For the text-containing cell, return its midpoint in (X, Y) coordinate format. 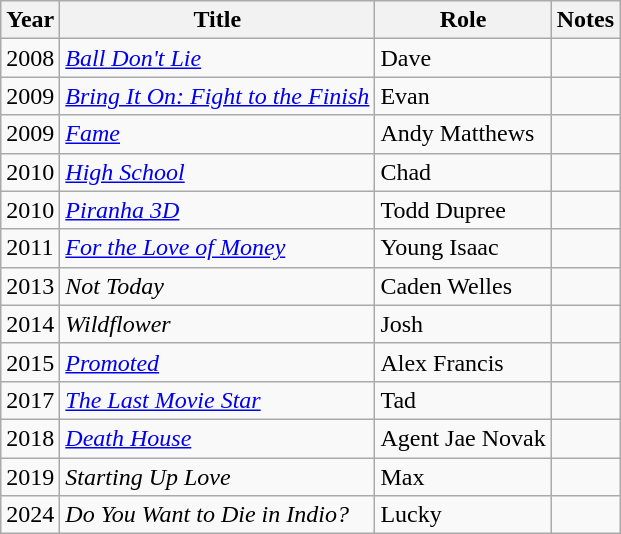
Alex Francis (463, 362)
Andy Matthews (463, 134)
2011 (30, 248)
Todd Dupree (463, 210)
Agent Jae Novak (463, 438)
Dave (463, 58)
2019 (30, 477)
For the Love of Money (218, 248)
Ball Don't Lie (218, 58)
2015 (30, 362)
Fame (218, 134)
Tad (463, 400)
2018 (30, 438)
Year (30, 20)
Josh (463, 324)
Role (463, 20)
High School (218, 172)
Caden Welles (463, 286)
2013 (30, 286)
2017 (30, 400)
The Last Movie Star (218, 400)
Notes (585, 20)
2024 (30, 515)
Evan (463, 96)
Wildflower (218, 324)
2014 (30, 324)
Piranha 3D (218, 210)
Starting Up Love (218, 477)
Promoted (218, 362)
Young Isaac (463, 248)
2008 (30, 58)
Death House (218, 438)
Lucky (463, 515)
Do You Want to Die in Indio? (218, 515)
Bring It On: Fight to the Finish (218, 96)
Title (218, 20)
Max (463, 477)
Chad (463, 172)
Not Today (218, 286)
